Search for the cell housing the specified text and yield its (X, Y) center coordinate. 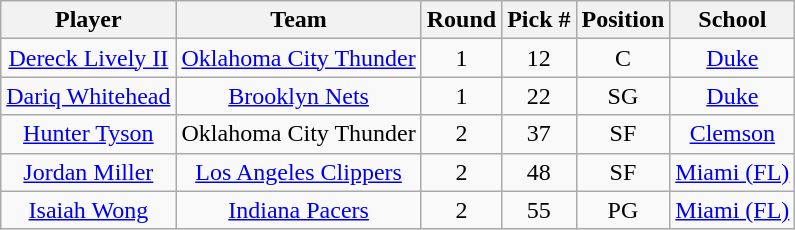
55 (539, 210)
Los Angeles Clippers (298, 172)
Dariq Whitehead (88, 96)
22 (539, 96)
Hunter Tyson (88, 134)
Position (623, 20)
Jordan Miller (88, 172)
37 (539, 134)
12 (539, 58)
Isaiah Wong (88, 210)
Dereck Lively II (88, 58)
SG (623, 96)
School (732, 20)
Pick # (539, 20)
Indiana Pacers (298, 210)
Round (461, 20)
Clemson (732, 134)
C (623, 58)
Player (88, 20)
Brooklyn Nets (298, 96)
PG (623, 210)
48 (539, 172)
Team (298, 20)
